Pinpoint the cell where the given text exists, returning its (X, Y) midpoint coordinate. 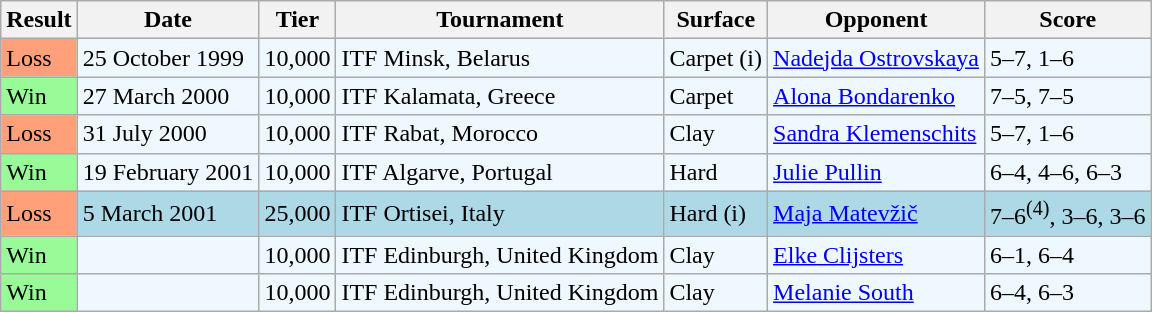
ITF Algarve, Portugal (500, 172)
27 March 2000 (168, 96)
Opponent (876, 20)
Hard (i) (716, 214)
Tournament (500, 20)
Tier (298, 20)
5 March 2001 (168, 214)
25,000 (298, 214)
Maja Matevžič (876, 214)
7–5, 7–5 (1068, 96)
6–4, 4–6, 6–3 (1068, 172)
6–4, 6–3 (1068, 293)
Surface (716, 20)
ITF Ortisei, Italy (500, 214)
Date (168, 20)
Elke Clijsters (876, 255)
Melanie South (876, 293)
Alona Bondarenko (876, 96)
Score (1068, 20)
31 July 2000 (168, 134)
Julie Pullin (876, 172)
Carpet (i) (716, 58)
7–6(4), 3–6, 3–6 (1068, 214)
Carpet (716, 96)
6–1, 6–4 (1068, 255)
Hard (716, 172)
Result (39, 20)
Sandra Klemenschits (876, 134)
ITF Rabat, Morocco (500, 134)
Nadejda Ostrovskaya (876, 58)
ITF Minsk, Belarus (500, 58)
25 October 1999 (168, 58)
ITF Kalamata, Greece (500, 96)
19 February 2001 (168, 172)
